Output the [X, Y] coordinate of the center of the cell containing the given text.  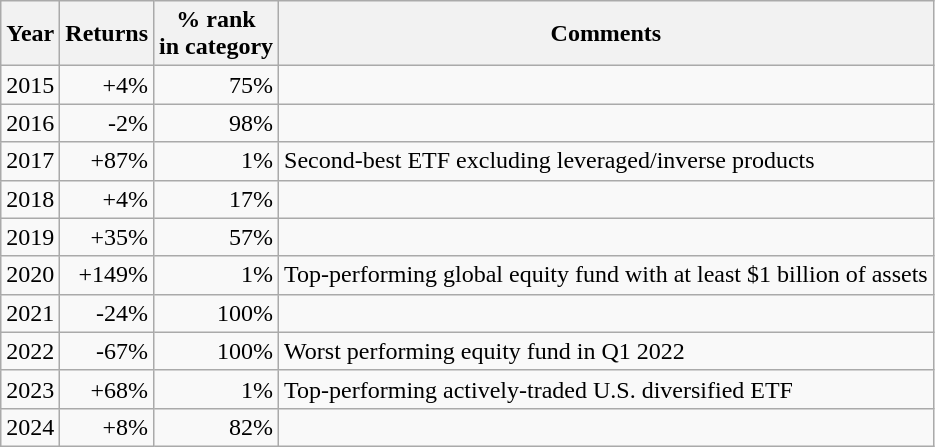
2018 [30, 199]
Top-performing actively-traded U.S. diversified ETF [606, 389]
% rankin category [216, 34]
75% [216, 85]
2023 [30, 389]
+87% [107, 161]
2022 [30, 351]
+149% [107, 275]
2021 [30, 313]
2024 [30, 427]
Second-best ETF excluding leveraged/inverse products [606, 161]
+35% [107, 237]
2016 [30, 123]
-24% [107, 313]
2017 [30, 161]
98% [216, 123]
Year [30, 34]
+8% [107, 427]
-67% [107, 351]
-2% [107, 123]
2020 [30, 275]
17% [216, 199]
57% [216, 237]
Comments [606, 34]
2019 [30, 237]
Top-performing global equity fund with at least $1 billion of assets [606, 275]
Worst performing equity fund in Q1 2022 [606, 351]
82% [216, 427]
Returns [107, 34]
+68% [107, 389]
2015 [30, 85]
